Determine the (X, Y) coordinate at the center of the cell enclosing the given text.  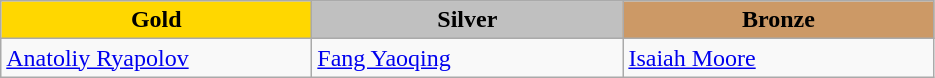
Anatoliy Ryapolov (156, 58)
Bronze (778, 20)
Isaiah Moore (778, 58)
Fang Yaoqing (468, 58)
Silver (468, 20)
Gold (156, 20)
